Detect which cell encompasses the target text, then output its [X, Y] center coordinate. 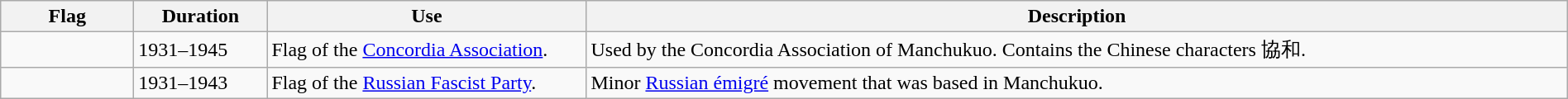
Duration [200, 16]
Minor Russian émigré movement that was based in Manchukuo. [1077, 82]
Description [1077, 16]
Flag of the Russian Fascist Party. [427, 82]
Used by the Concordia Association of Manchukuo. Contains the Chinese characters 協和. [1077, 49]
Use [427, 16]
1931–1945 [200, 49]
1931–1943 [200, 82]
Flag [68, 16]
Flag of the Concordia Association. [427, 49]
